Return the (X, Y) coordinate for the center point of the cell that contains the specified text.  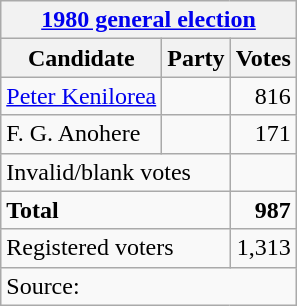
Registered voters (116, 248)
816 (263, 96)
171 (263, 134)
Invalid/blank votes (116, 172)
Party (196, 58)
F. G. Anohere (82, 134)
1,313 (263, 248)
Peter Kenilorea (82, 96)
Source: (149, 286)
Candidate (82, 58)
Votes (263, 58)
Total (116, 210)
1980 general election (149, 20)
987 (263, 210)
